For the text-containing cell, return its midpoint in (X, Y) coordinate format. 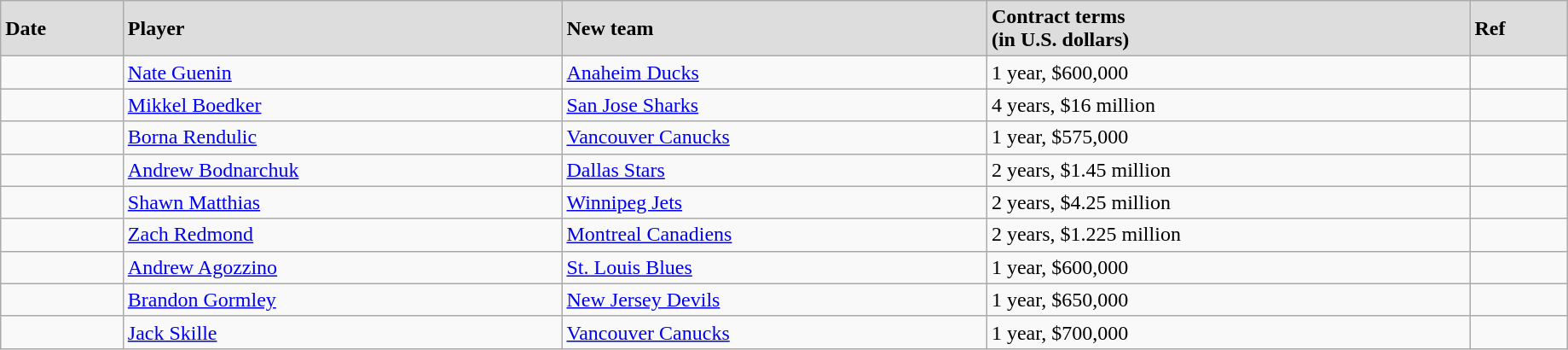
2 years, $1.45 million (1228, 170)
Contract terms(in U.S. dollars) (1228, 29)
New Jersey Devils (774, 300)
St. Louis Blues (774, 267)
Borna Rendulic (343, 137)
Shawn Matthias (343, 202)
Anaheim Ducks (774, 73)
New team (774, 29)
Dallas Stars (774, 170)
1 year, $575,000 (1228, 137)
4 years, $16 million (1228, 105)
Nate Guenin (343, 73)
2 years, $1.225 million (1228, 235)
1 year, $700,000 (1228, 332)
Player (343, 29)
Andrew Bodnarchuk (343, 170)
Brandon Gormley (343, 300)
Ref (1519, 29)
1 year, $650,000 (1228, 300)
Andrew Agozzino (343, 267)
Date (62, 29)
Mikkel Boedker (343, 105)
San Jose Sharks (774, 105)
Jack Skille (343, 332)
2 years, $4.25 million (1228, 202)
Zach Redmond (343, 235)
Montreal Canadiens (774, 235)
Winnipeg Jets (774, 202)
